Scan for the cell matching the given text and deliver its (X, Y) coordinate at center. 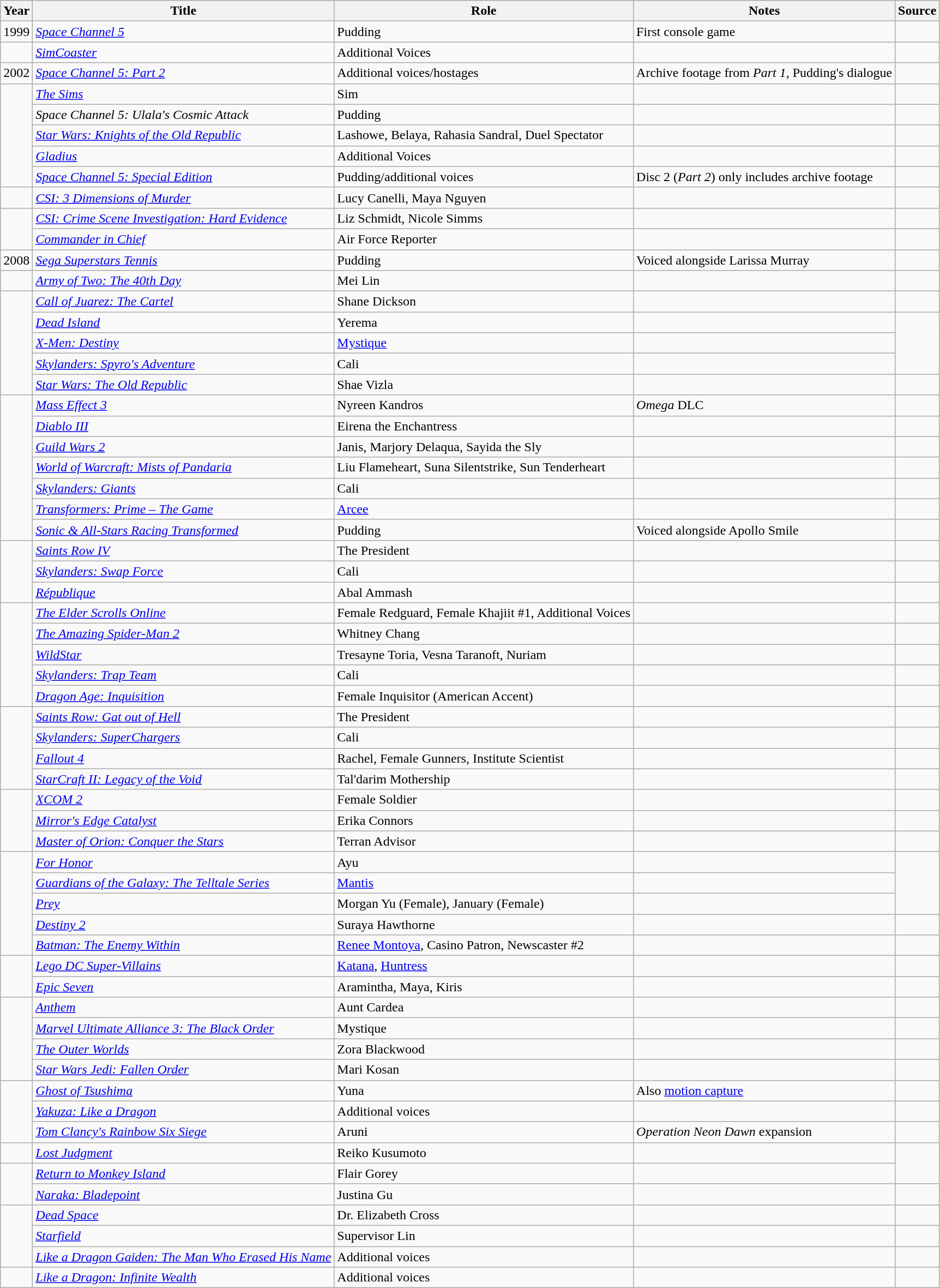
The Sims (183, 94)
Lucy Canelli, Maya Nguyen (484, 197)
Justina Gu (484, 1194)
Operation Neon Dawn expansion (764, 1132)
SimCoaster (183, 52)
XCOM 2 (183, 800)
Also motion capture (764, 1091)
République (183, 592)
Yakuza: Like a Dragon (183, 1111)
Guardians of the Galaxy: The Telltale Series (183, 883)
Mei Lin (484, 281)
Transformers: Prime – The Game (183, 509)
Dead Island (183, 322)
Disc 2 (Part 2) only includes archive footage (764, 177)
Mass Effect 3 (183, 405)
Dr. Elizabeth Cross (484, 1215)
Like a Dragon: Infinite Wealth (183, 1278)
Skylanders: SuperChargers (183, 738)
Zora Blackwood (484, 1049)
Prey (183, 903)
Mirror's Edge Catalyst (183, 820)
Star Wars Jedi: Fallen Order (183, 1070)
Title (183, 11)
Katana, Huntress (484, 966)
Pudding/additional voices (484, 177)
Saints Row: Gat out of Hell (183, 717)
WildStar (183, 655)
Lashowe, Belaya, Rahasia Sandral, Duel Spectator (484, 135)
Voiced alongside Apollo Smile (764, 530)
Flair Gorey (484, 1173)
Army of Two: The 40th Day (183, 281)
Ghost of Tsushima (183, 1091)
The Outer Worlds (183, 1049)
2008 (16, 260)
Role (484, 11)
Space Channel 5 (183, 32)
Yuna (484, 1091)
The Elder Scrolls Online (183, 613)
Space Channel 5: Special Edition (183, 177)
Naraka: Bladepoint (183, 1194)
Shae Vizla (484, 385)
Aramintha, Maya, Kiris (484, 987)
Ayu (484, 862)
Abal Ammash (484, 592)
Anthem (183, 1008)
Saints Row IV (183, 550)
Archive footage from Part 1, Pudding's dialogue (764, 73)
Marvel Ultimate Alliance 3: The Black Order (183, 1028)
Aunt Cardea (484, 1008)
Master of Orion: Conquer the Stars (183, 841)
Female Inquisitor (American Accent) (484, 696)
Tresayne Toria, Vesna Taranoft, Nuriam (484, 655)
Space Channel 5: Part 2 (183, 73)
Skylanders: Giants (183, 488)
Destiny 2 (183, 925)
Like a Dragon Gaiden: The Man Who Erased His Name (183, 1256)
Reiko Kusumoto (484, 1153)
Terran Advisor (484, 841)
Star Wars: The Old Republic (183, 385)
Dragon Age: Inquisition (183, 696)
Call of Juarez: The Cartel (183, 302)
Yerema (484, 322)
Space Channel 5: Ulala's Cosmic Attack (183, 115)
Eirena the Enchantress (484, 426)
Nyreen Kandros (484, 405)
For Honor (183, 862)
CSI: Crime Scene Investigation: Hard Evidence (183, 218)
World of Warcraft: Mists of Pandaria (183, 468)
Dead Space (183, 1215)
Mantis (484, 883)
Batman: The Enemy Within (183, 945)
Female Redguard, Female Khajiit #1, Additional Voices (484, 613)
Diablo III (183, 426)
Supervisor Lin (484, 1236)
Epic Seven (183, 987)
Aruni (484, 1132)
Suraya Hawthorne (484, 925)
Additional voices/hostages (484, 73)
Female Soldier (484, 800)
Liu Flameheart, Suna Silentstrike, Sun Tenderheart (484, 468)
Guild Wars 2 (183, 447)
Sim (484, 94)
Tom Clancy's Rainbow Six Siege (183, 1132)
Shane Dickson (484, 302)
Fallout 4 (183, 758)
2002 (16, 73)
Skylanders: Spyro's Adventure (183, 364)
X-Men: Destiny (183, 343)
Lego DC Super-Villains (183, 966)
1999 (16, 32)
Renee Montoya, Casino Patron, Newscaster #2 (484, 945)
Erika Connors (484, 820)
Skylanders: Trap Team (183, 675)
Whitney Chang (484, 634)
Voiced alongside Larissa Murray (764, 260)
Tal'darim Mothership (484, 779)
Mari Kosan (484, 1070)
Starfield (183, 1236)
Year (16, 11)
Omega DLC (764, 405)
Notes (764, 11)
Source (917, 11)
Sega Superstars Tennis (183, 260)
StarCraft II: Legacy of the Void (183, 779)
Commander in Chief (183, 239)
Return to Monkey Island (183, 1173)
Skylanders: Swap Force (183, 571)
Gladius (183, 156)
First console game (764, 32)
The Amazing Spider-Man 2 (183, 634)
Morgan Yu (Female), January (Female) (484, 903)
Lost Judgment (183, 1153)
Star Wars: Knights of the Old Republic (183, 135)
Sonic & All-Stars Racing Transformed (183, 530)
Liz Schmidt, Nicole Simms (484, 218)
CSI: 3 Dimensions of Murder (183, 197)
Rachel, Female Gunners, Institute Scientist (484, 758)
Air Force Reporter (484, 239)
Arcee (484, 509)
Janis, Marjory Delaqua, Sayida the Sly (484, 447)
